Extract the (X, Y) coordinate from the center of the cell holding the provided text.  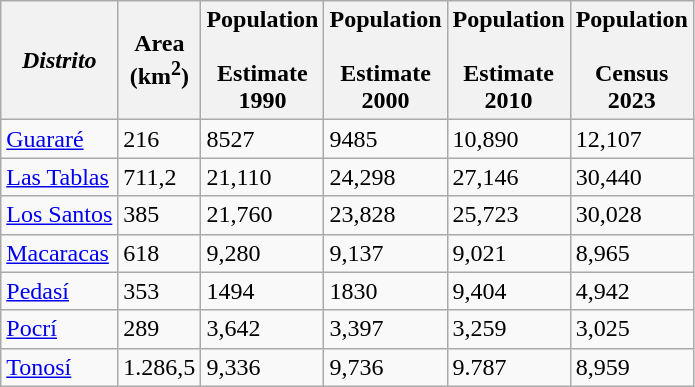
Pocrí (60, 329)
8527 (262, 139)
289 (160, 329)
618 (160, 253)
353 (160, 291)
24,298 (386, 177)
9.787 (508, 367)
385 (160, 215)
9,021 (508, 253)
Los Santos (60, 215)
21,110 (262, 177)
12,107 (632, 139)
9,404 (508, 291)
3,642 (262, 329)
Population Estimate1990 (262, 60)
9,280 (262, 253)
4,942 (632, 291)
3,397 (386, 329)
Macaracas (60, 253)
216 (160, 139)
23,828 (386, 215)
Las Tablas (60, 177)
1494 (262, 291)
10,890 (508, 139)
27,146 (508, 177)
Area(km2) (160, 60)
30,028 (632, 215)
1830 (386, 291)
Pedasí (60, 291)
Population Census 2023 (632, 60)
9,336 (262, 367)
8,965 (632, 253)
8,959 (632, 367)
9,137 (386, 253)
25,723 (508, 215)
Population Estimate2010 (508, 60)
Guararé (60, 139)
Population Estimate2000 (386, 60)
Distrito (60, 60)
30,440 (632, 177)
3,259 (508, 329)
9,736 (386, 367)
711,2 (160, 177)
3,025 (632, 329)
Tonosí (60, 367)
9485 (386, 139)
1.286,5 (160, 367)
21,760 (262, 215)
